Locate the cell with the specified text and output its [x, y] center coordinate. 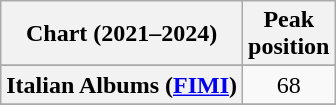
Chart (2021–2024) [122, 34]
68 [289, 85]
Peakposition [289, 34]
Italian Albums (FIMI) [122, 85]
